Scan for the cell matching the given text and deliver its (X, Y) coordinate at center. 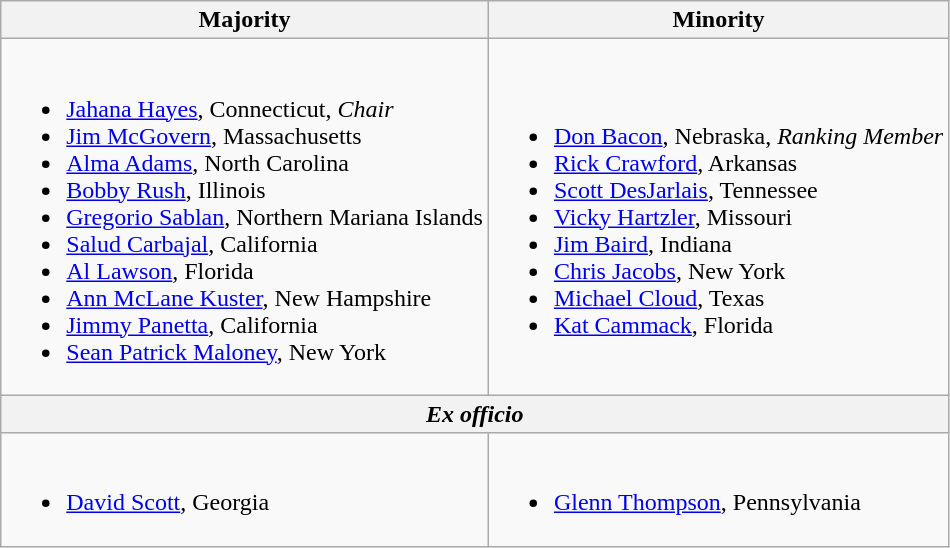
Glenn Thompson, Pennsylvania (718, 490)
Majority (245, 20)
Minority (718, 20)
David Scott, Georgia (245, 490)
Ex officio (475, 414)
